Return (x, y) of the center of cell containing provided text 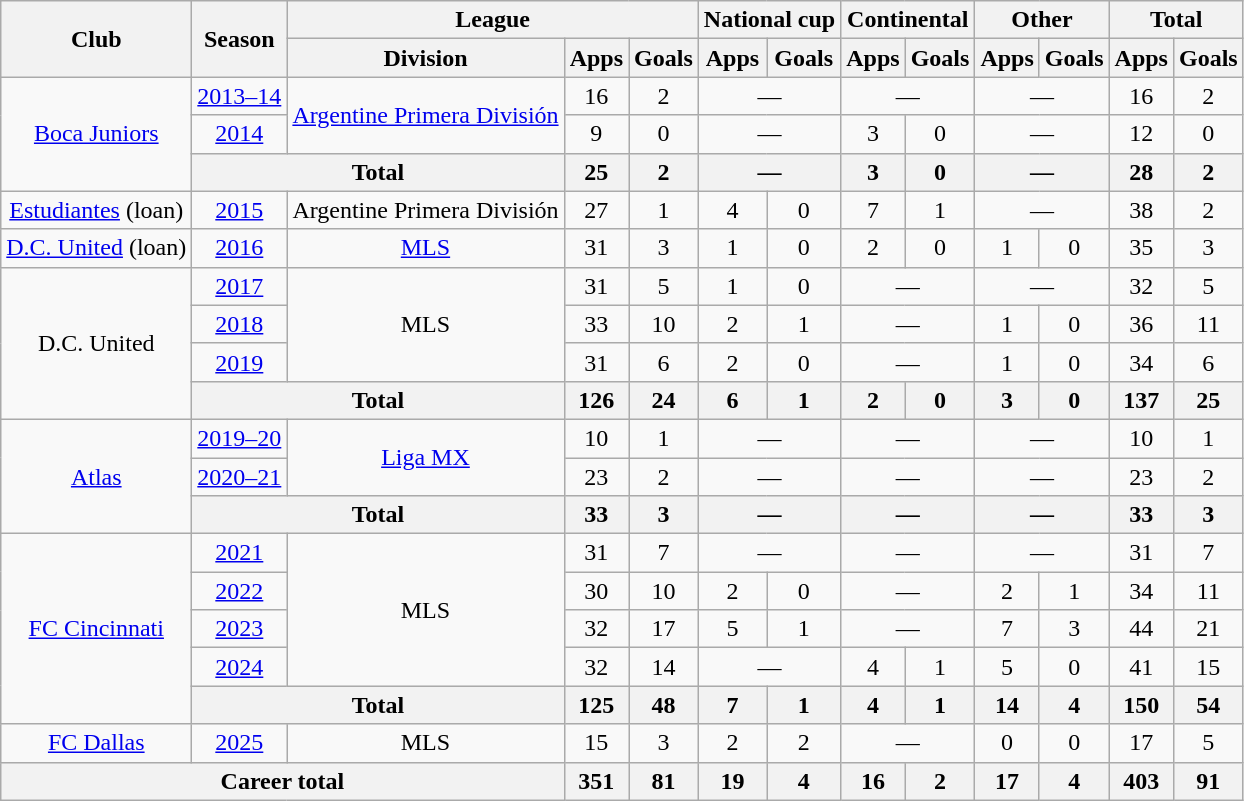
150 (1141, 705)
28 (1141, 172)
30 (596, 591)
Boca Juniors (96, 134)
National cup (769, 20)
91 (1208, 781)
35 (1141, 248)
Continental (908, 20)
403 (1141, 781)
2022 (240, 591)
38 (1141, 210)
126 (596, 400)
Season (240, 39)
351 (596, 781)
44 (1141, 629)
2016 (240, 248)
2014 (240, 134)
2025 (240, 743)
2021 (240, 553)
Liga MX (426, 457)
2018 (240, 324)
Other (1042, 20)
D.C. United (96, 343)
21 (1208, 629)
Division (426, 58)
54 (1208, 705)
27 (596, 210)
2013–14 (240, 96)
2024 (240, 667)
9 (596, 134)
137 (1141, 400)
24 (664, 400)
19 (732, 781)
2017 (240, 286)
Club (96, 39)
48 (664, 705)
D.C. United (loan) (96, 248)
36 (1141, 324)
81 (664, 781)
Estudiantes (loan) (96, 210)
2019 (240, 362)
2019–20 (240, 438)
League (492, 20)
Career total (282, 781)
41 (1141, 667)
2023 (240, 629)
FC Dallas (96, 743)
2020–21 (240, 477)
FC Cincinnati (96, 629)
Atlas (96, 476)
2015 (240, 210)
12 (1141, 134)
125 (596, 705)
